Output the (x, y) coordinate of the center of the cell containing the given text.  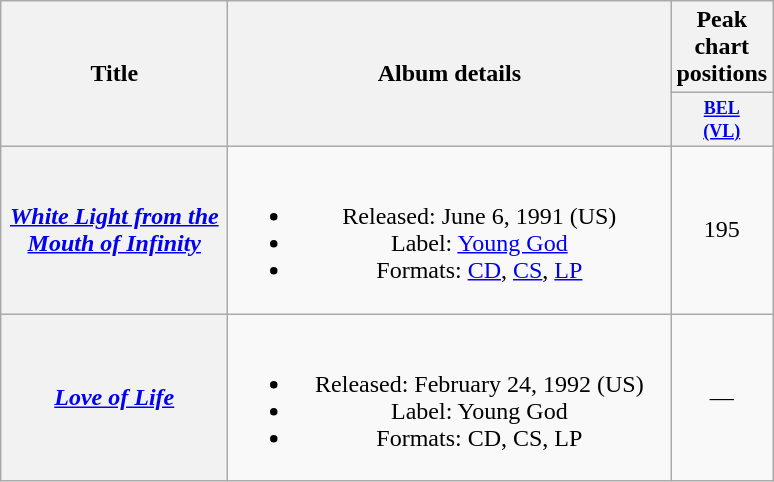
Love of Life (114, 398)
White Light from the Mouth of Infinity (114, 230)
— (722, 398)
BEL(VL) (722, 120)
Title (114, 74)
Peak chart positions (722, 47)
Released: June 6, 1991 (US)Label: Young GodFormats: CD, CS, LP (450, 230)
Released: February 24, 1992 (US)Label: Young GodFormats: CD, CS, LP (450, 398)
Album details (450, 74)
195 (722, 230)
